Capture the cell that displays the provided text and extract its (X, Y) central coordinate. 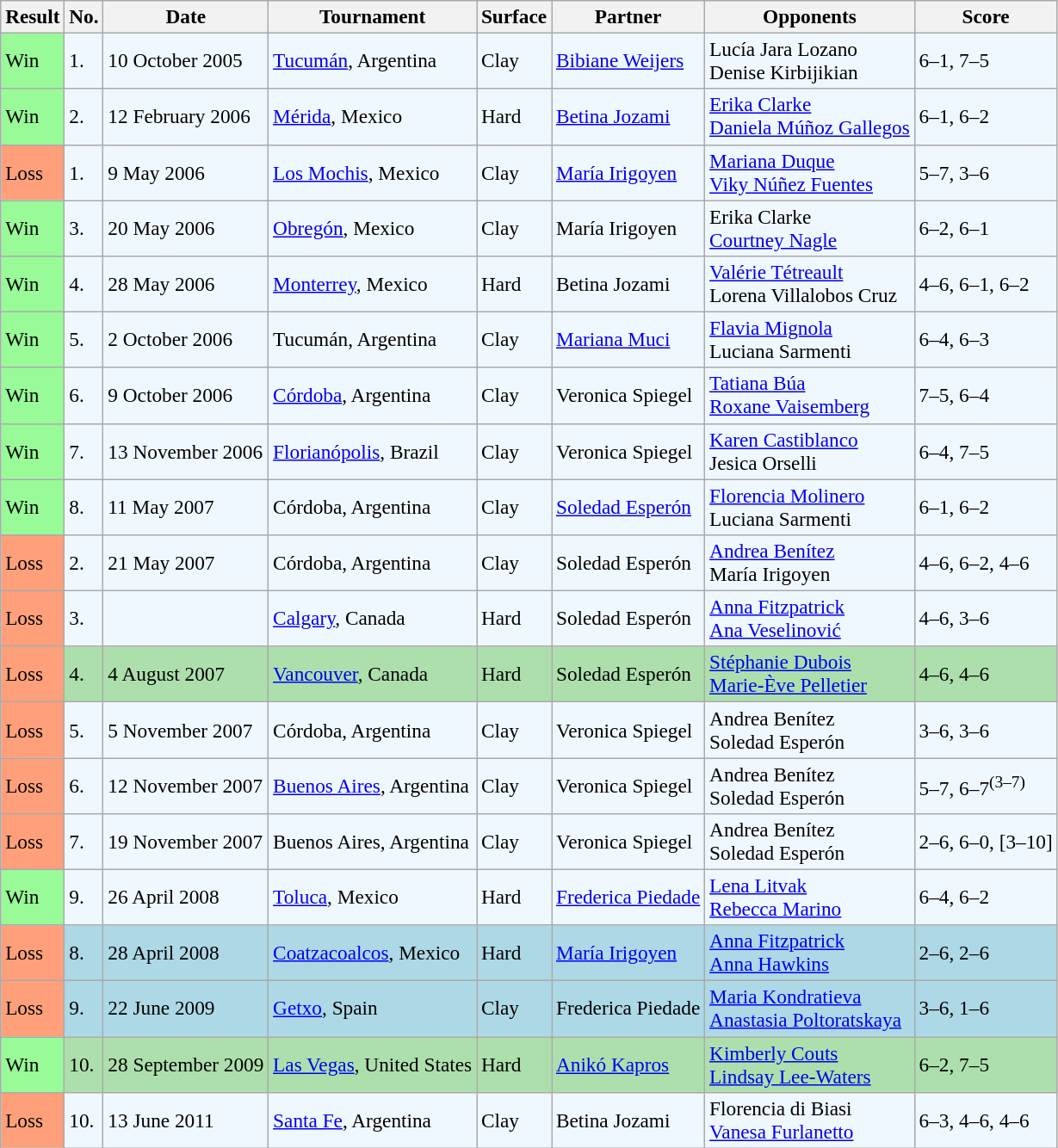
Florencia Molinero Luciana Sarmenti (809, 506)
3–6, 1–6 (986, 1009)
Anna Fitzpatrick Anna Hawkins (809, 954)
6–3, 4–6, 4–6 (986, 1120)
4 August 2007 (186, 675)
9 October 2006 (186, 396)
Opponents (809, 16)
Florencia di Biasi Vanesa Furlanetto (809, 1120)
6–2, 7–5 (986, 1064)
26 April 2008 (186, 897)
Mérida, Mexico (373, 117)
4–6, 3–6 (986, 618)
2–6, 2–6 (986, 954)
13 June 2011 (186, 1120)
Tatiana Búa Roxane Vaisemberg (809, 396)
2 October 2006 (186, 339)
12 November 2007 (186, 785)
Getxo, Spain (373, 1009)
Bibiane Weijers (628, 60)
Anna Fitzpatrick Ana Veselinović (809, 618)
28 April 2008 (186, 954)
22 June 2009 (186, 1009)
Monterrey, Mexico (373, 284)
Stéphanie Dubois Marie-Ève Pelletier (809, 675)
Partner (628, 16)
9 May 2006 (186, 172)
Florianópolis, Brazil (373, 451)
12 February 2006 (186, 117)
Flavia Mignola Luciana Sarmenti (809, 339)
13 November 2006 (186, 451)
2–6, 6–0, [3–10] (986, 842)
Andrea Benítez María Irigoyen (809, 563)
28 May 2006 (186, 284)
Tournament (373, 16)
Karen Castiblanco Jesica Orselli (809, 451)
Date (186, 16)
Lucía Jara Lozano Denise Kirbijikian (809, 60)
3–6, 3–6 (986, 730)
10 October 2005 (186, 60)
No. (84, 16)
6–4, 7–5 (986, 451)
6–4, 6–3 (986, 339)
Erika Clarke Daniela Múñoz Gallegos (809, 117)
Toluca, Mexico (373, 897)
Obregón, Mexico (373, 227)
Mariana Duque Viky Núñez Fuentes (809, 172)
19 November 2007 (186, 842)
Result (33, 16)
4–6, 4–6 (986, 675)
Valérie Tétreault Lorena Villalobos Cruz (809, 284)
Surface (515, 16)
Coatzacoalcos, Mexico (373, 954)
Lena Litvak Rebecca Marino (809, 897)
Erika Clarke Courtney Nagle (809, 227)
Vancouver, Canada (373, 675)
4–6, 6–1, 6–2 (986, 284)
Anikó Kapros (628, 1064)
Mariana Muci (628, 339)
Kimberly Couts Lindsay Lee-Waters (809, 1064)
Santa Fe, Argentina (373, 1120)
Calgary, Canada (373, 618)
5–7, 3–6 (986, 172)
6–1, 7–5 (986, 60)
5 November 2007 (186, 730)
Score (986, 16)
20 May 2006 (186, 227)
28 September 2009 (186, 1064)
Los Mochis, Mexico (373, 172)
5–7, 6–7(3–7) (986, 785)
Maria Kondratieva Anastasia Poltoratskaya (809, 1009)
7–5, 6–4 (986, 396)
4–6, 6–2, 4–6 (986, 563)
Las Vegas, United States (373, 1064)
21 May 2007 (186, 563)
6–4, 6–2 (986, 897)
6–2, 6–1 (986, 227)
11 May 2007 (186, 506)
